Detect which cell encompasses the target text, then output its [x, y] center coordinate. 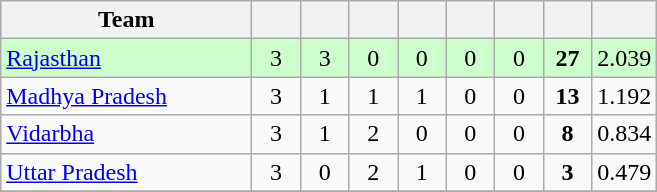
1.192 [624, 96]
8 [568, 134]
Madhya Pradesh [126, 96]
Team [126, 20]
27 [568, 58]
0.479 [624, 172]
Rajasthan [126, 58]
2.039 [624, 58]
0.834 [624, 134]
13 [568, 96]
Uttar Pradesh [126, 172]
Vidarbha [126, 134]
